Return (x, y) of the center of cell containing provided text 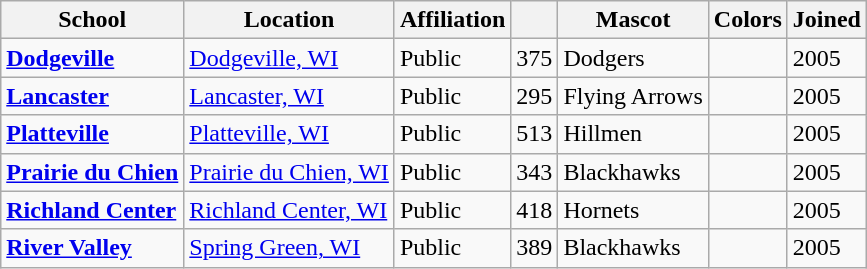
Colors (748, 20)
Flying Arrows (633, 96)
Lancaster, WI (290, 96)
Hillmen (633, 134)
Location (290, 20)
Prairie du Chien, WI (290, 172)
513 (534, 134)
389 (534, 248)
Richland Center (92, 210)
Affiliation (452, 20)
Mascot (633, 20)
River Valley (92, 248)
Richland Center, WI (290, 210)
Dodgeville, WI (290, 58)
Dodgers (633, 58)
Platteville (92, 134)
Prairie du Chien (92, 172)
343 (534, 172)
Spring Green, WI (290, 248)
Hornets (633, 210)
418 (534, 210)
Lancaster (92, 96)
Dodgeville (92, 58)
Joined (826, 20)
375 (534, 58)
Platteville, WI (290, 134)
School (92, 20)
295 (534, 96)
